Identify which cell holds the provided text, then report its [X, Y] central coordinate. 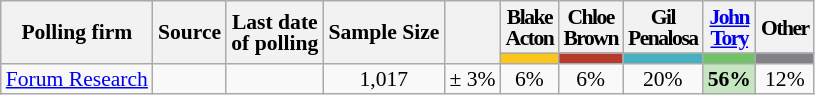
Chloe Brown [590, 27]
Last dateof polling [274, 32]
20% [663, 78]
Forum Research [77, 78]
56% [730, 78]
1,017 [384, 78]
Other [785, 27]
Sample Size [384, 32]
Gil Penalosa [663, 27]
Blake Acton [530, 27]
Source [190, 32]
Polling firm [77, 32]
John Tory [730, 27]
12% [785, 78]
± 3% [472, 78]
